Extract the (X, Y) coordinate from the center of the cell holding the provided text.  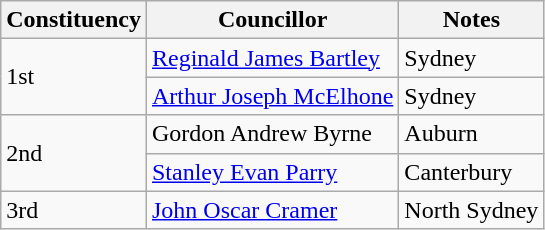
Reginald James Bartley (272, 58)
Arthur Joseph McElhone (272, 96)
Gordon Andrew Byrne (272, 134)
Notes (472, 20)
2nd (74, 153)
Stanley Evan Parry (272, 172)
3rd (74, 210)
Councillor (272, 20)
North Sydney (472, 210)
Constituency (74, 20)
John Oscar Cramer (272, 210)
Auburn (472, 134)
Canterbury (472, 172)
1st (74, 77)
